Pinpoint the cell where the given text exists, returning its (x, y) midpoint coordinate. 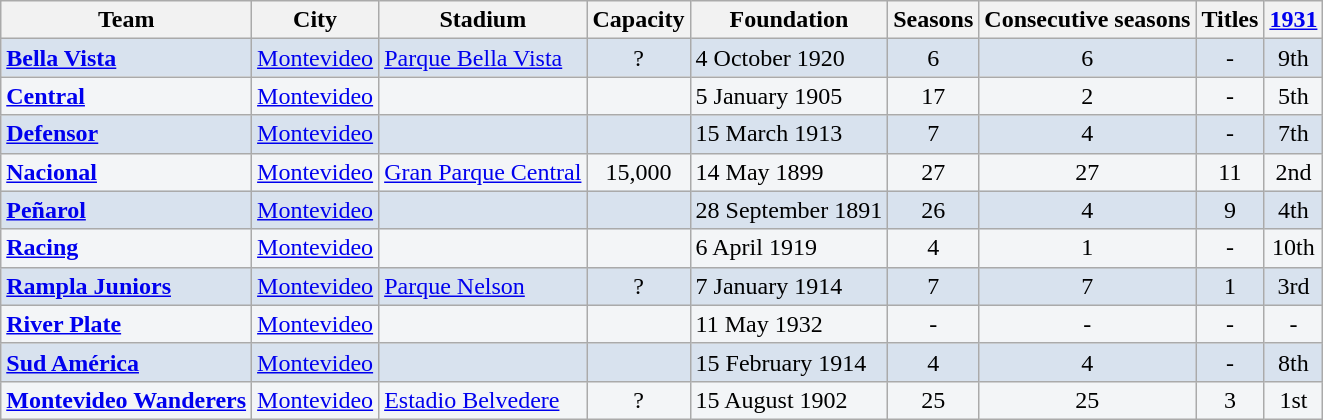
Sud América (126, 362)
Nacional (126, 172)
Defensor (126, 134)
Team (126, 20)
11 May 1932 (789, 324)
26 (934, 210)
8th (1294, 362)
City (316, 20)
Stadium (483, 20)
15 August 1902 (789, 400)
4th (1294, 210)
Bella Vista (126, 58)
15 March 1913 (789, 134)
Montevideo Wanderers (126, 400)
Parque Bella Vista (483, 58)
Peñarol (126, 210)
10th (1294, 248)
3 (1230, 400)
Central (126, 96)
2 (1088, 96)
Seasons (934, 20)
Parque Nelson (483, 286)
1931 (1294, 20)
5th (1294, 96)
7th (1294, 134)
Foundation (789, 20)
Titles (1230, 20)
Gran Parque Central (483, 172)
Consecutive seasons (1088, 20)
Rampla Juniors (126, 286)
Racing (126, 248)
11 (1230, 172)
1st (1294, 400)
3rd (1294, 286)
Estadio Belvedere (483, 400)
River Plate (126, 324)
4 October 1920 (789, 58)
28 September 1891 (789, 210)
6 April 1919 (789, 248)
9 (1230, 210)
2nd (1294, 172)
14 May 1899 (789, 172)
17 (934, 96)
15 February 1914 (789, 362)
5 January 1905 (789, 96)
Capacity (638, 20)
7 January 1914 (789, 286)
9th (1294, 58)
15,000 (638, 172)
